Provide the (X, Y) coordinate of the cell's center where the given text is located.  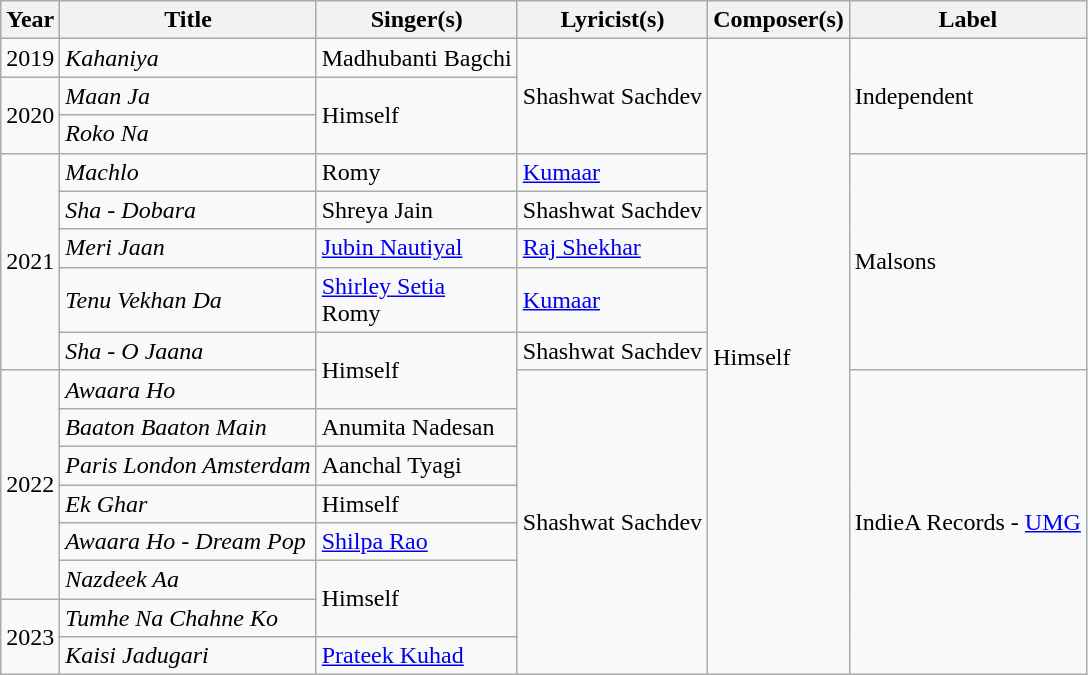
Ek Ghar (188, 503)
Independent (968, 96)
2023 (30, 637)
Sha - O Jaana (188, 351)
2022 (30, 484)
Meri Jaan (188, 248)
Sha - Dobara (188, 210)
Jubin Nautiyal (416, 248)
Title (188, 20)
Aanchal Tyagi (416, 465)
Anumita Nadesan (416, 427)
IndieA Records - UMG (968, 522)
2021 (30, 262)
Composer(s) (779, 20)
Paris London Amsterdam (188, 465)
Malsons (968, 262)
Awaara Ho - Dream Pop (188, 542)
Maan Ja (188, 96)
Year (30, 20)
Shirley SetiaRomy (416, 300)
2020 (30, 115)
Tenu Vekhan Da (188, 300)
Label (968, 20)
Machlo (188, 172)
Prateek Kuhad (416, 656)
Shreya Jain (416, 210)
Roko Na (188, 134)
Romy (416, 172)
Nazdeek Aa (188, 580)
Shilpa Rao (416, 542)
Tumhe Na Chahne Ko (188, 618)
Singer(s) (416, 20)
Madhubanti Bagchi (416, 58)
Baaton Baaton Main (188, 427)
Lyricist(s) (612, 20)
2019 (30, 58)
Awaara Ho (188, 389)
Raj Shekhar (612, 248)
Kaisi Jadugari (188, 656)
Kahaniya (188, 58)
